From the cell containing the given text, extract its center point as [x, y] coordinate. 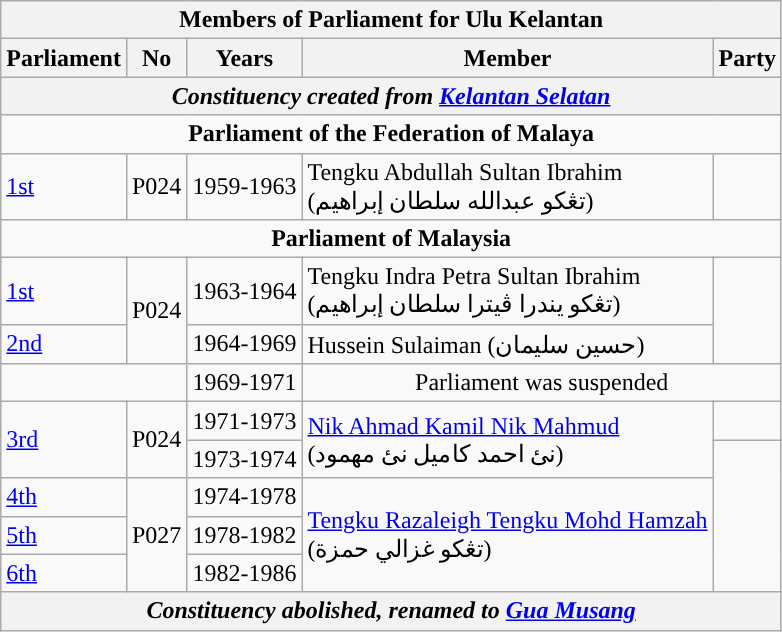
Tengku Abdullah Sultan Ibrahim (تڠكو عبدالله سلطان إبراهيم) [508, 186]
Party [747, 58]
Years [244, 58]
3rd [64, 440]
Parliament [64, 58]
5th [64, 535]
2nd [64, 344]
1959-1963 [244, 186]
1969-1971 [244, 383]
1973-1974 [244, 459]
P027 [156, 535]
Hussein Sulaiman (حسين سليمان) [508, 344]
No [156, 58]
Parliament of the Federation of Malaya [392, 134]
Parliament of Malaysia [392, 239]
Constituency abolished, renamed to Gua Musang [392, 611]
Member [508, 58]
1974-1978 [244, 497]
Nik Ahmad Kamil Nik Mahmud (نئ احمد كاميل نئ مهمود) [508, 440]
1964-1969 [244, 344]
1963-1964 [244, 292]
Tengku Razaleigh Tengku Mohd Hamzah (تڠكو غزالي حمزة) [508, 535]
Tengku Indra Petra Sultan Ibrahim (تڠكو يندرا ڤيترا سلطان إبراهيم) [508, 292]
1971-1973 [244, 421]
6th [64, 573]
1982-1986 [244, 573]
4th [64, 497]
Members of Parliament for Ulu Kelantan [392, 20]
1978-1982 [244, 535]
Constituency created from Kelantan Selatan [392, 96]
Parliament was suspended [542, 383]
